Determine the (x, y) coordinate at the center of the cell enclosing the given text.  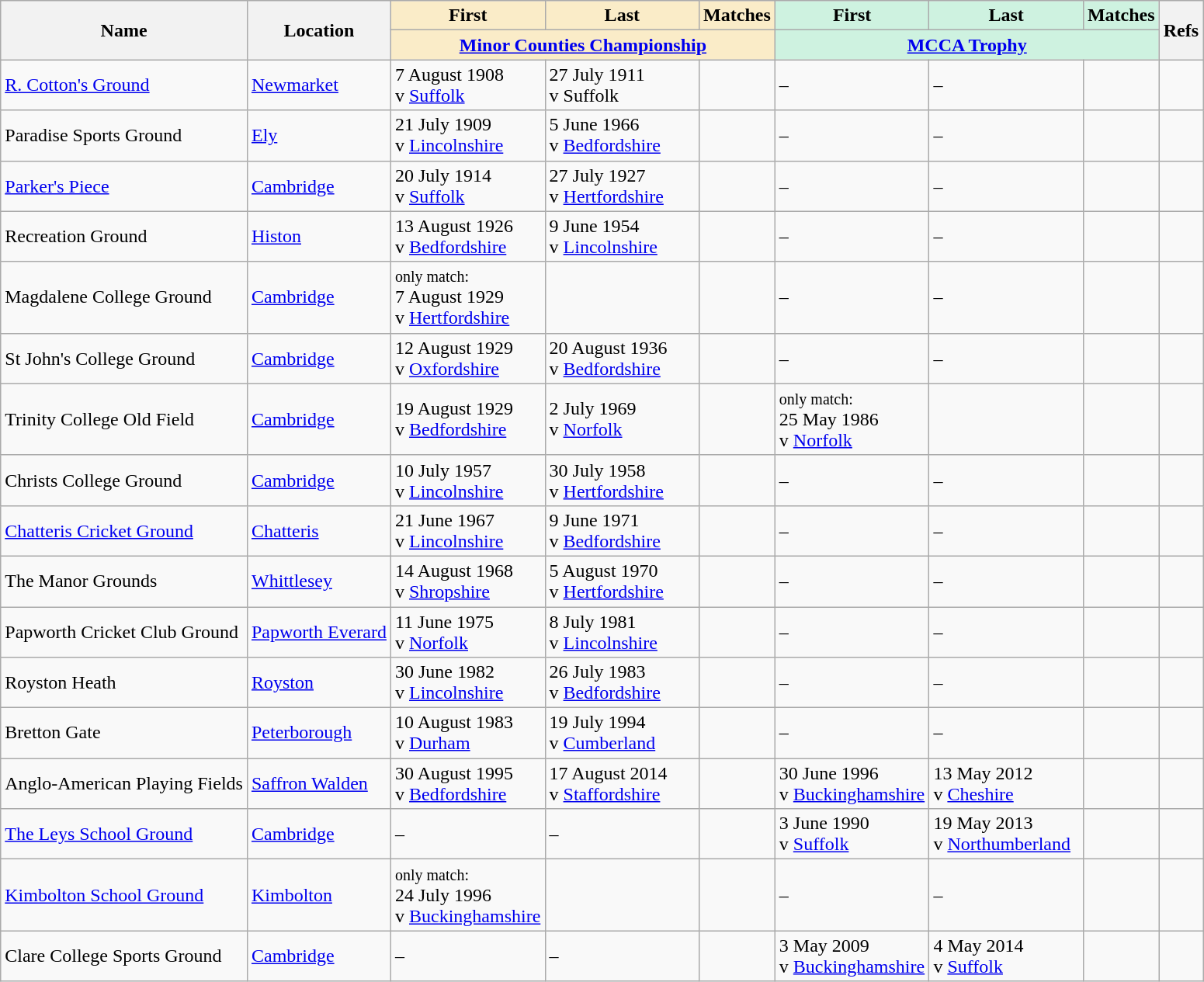
Royston (318, 683)
Papworth Cricket Club Ground (124, 632)
Location (318, 30)
26 July 1983v Bedfordshire (623, 683)
30 June 1982v Lincolnshire (467, 683)
14 August 1968v Shropshire (467, 581)
only match:24 July 1996v Buckinghamshire (467, 895)
19 July 1994v Cumberland (623, 733)
27 July 1911v Suffolk (623, 85)
5 August 1970v Hertfordshire (623, 581)
Ely (318, 135)
Bretton Gate (124, 733)
Christs College Ground (124, 480)
9 June 1971v Bedfordshire (623, 531)
Paradise Sports Ground (124, 135)
Chatteris (318, 531)
17 August 2014v Staffordshire (623, 784)
30 June 1996v Buckinghamshire (852, 784)
Newmarket (318, 85)
27 July 1927v Hertfordshire (623, 186)
30 August 1995v Bedfordshire (467, 784)
The Manor Grounds (124, 581)
20 July 1914v Suffolk (467, 186)
9 June 1954v Lincolnshire (623, 236)
The Leys School Ground (124, 834)
19 May 2013v Northumberland (1006, 834)
12 August 1929v Oxfordshire (467, 359)
13 August 1926v Bedfordshire (467, 236)
2 July 1969v Norfolk (623, 419)
R. Cotton's Ground (124, 85)
Royston Heath (124, 683)
4 May 2014v Suffolk (1006, 956)
Parker's Piece (124, 186)
only match:25 May 1986v Norfolk (852, 419)
21 July 1909v Lincolnshire (467, 135)
Kimbolton School Ground (124, 895)
20 August 1936v Bedfordshire (623, 359)
Papworth Everard (318, 632)
Refs (1181, 30)
Clare College Sports Ground (124, 956)
Histon (318, 236)
30 July 1958v Hertfordshire (623, 480)
19 August 1929v Bedfordshire (467, 419)
Whittlesey (318, 581)
3 May 2009v Buckinghamshire (852, 956)
8 July 1981v Lincolnshire (623, 632)
Magdalene College Ground (124, 297)
St John's College Ground (124, 359)
Trinity College Old Field (124, 419)
7 August 1908v Suffolk (467, 85)
only match:7 August 1929v Hertfordshire (467, 297)
Anglo-American Playing Fields (124, 784)
Kimbolton (318, 895)
MCCA Trophy (967, 45)
10 July 1957v Lincolnshire (467, 480)
Saffron Walden (318, 784)
13 May 2012v Cheshire (1006, 784)
Peterborough (318, 733)
Minor Counties Championship (582, 45)
5 June 1966v Bedfordshire (623, 135)
Recreation Ground (124, 236)
11 June 1975v Norfolk (467, 632)
Chatteris Cricket Ground (124, 531)
Name (124, 30)
10 August 1983v Durham (467, 733)
3 June 1990v Suffolk (852, 834)
21 June 1967v Lincolnshire (467, 531)
